Capture the cell that displays the provided text and extract its [x, y] central coordinate. 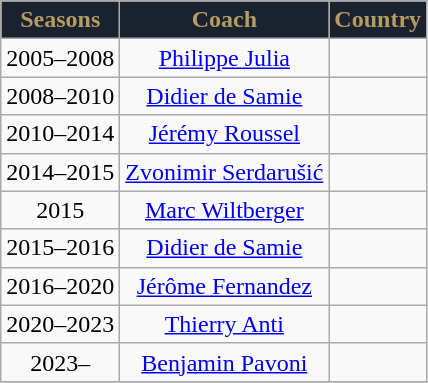
2014–2015 [60, 172]
2008–2010 [60, 96]
2015–2016 [60, 248]
Benjamin Pavoni [224, 362]
2023– [60, 362]
Marc Wiltberger [224, 210]
2005–2008 [60, 58]
Jérémy Roussel [224, 134]
Jérôme Fernandez [224, 286]
Zvonimir Serdarušić [224, 172]
2016–2020 [60, 286]
2015 [60, 210]
2010–2014 [60, 134]
Seasons [60, 20]
Thierry Anti [224, 324]
Philippe Julia [224, 58]
Coach [224, 20]
2020–2023 [60, 324]
Country [378, 20]
